Identify which cell holds the provided text, then report its [x, y] central coordinate. 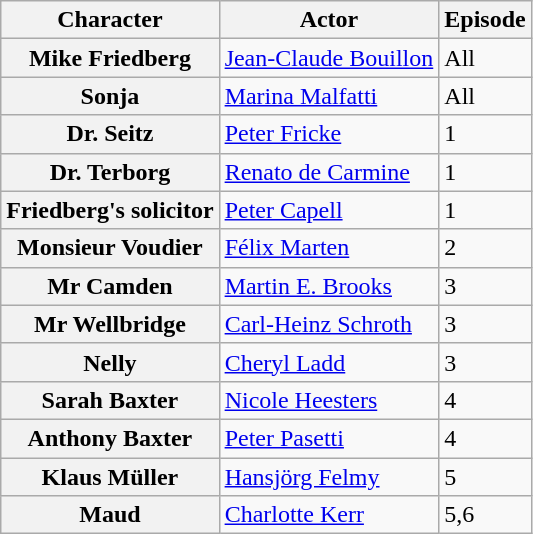
Mike Friedberg [110, 58]
Charlotte Kerr [329, 515]
Jean-Claude Bouillon [329, 58]
Nicole Heesters [329, 400]
Renato de Carmine [329, 172]
Peter Capell [329, 210]
Sonja [110, 96]
Peter Pasetti [329, 438]
Nelly [110, 362]
Klaus Müller [110, 477]
Marina Malfatti [329, 96]
Mr Camden [110, 286]
Dr. Terborg [110, 172]
Monsieur Voudier [110, 248]
Actor [329, 20]
Mr Wellbridge [110, 324]
Peter Fricke [329, 134]
Character [110, 20]
Friedberg's solicitor [110, 210]
Dr. Seitz [110, 134]
Félix Marten [329, 248]
Episode [485, 20]
2 [485, 248]
Carl-Heinz Schroth [329, 324]
Anthony Baxter [110, 438]
Hansjörg Felmy [329, 477]
Martin E. Brooks [329, 286]
5,6 [485, 515]
Cheryl Ladd [329, 362]
5 [485, 477]
Maud [110, 515]
Sarah Baxter [110, 400]
